Scan for the cell matching the given text and deliver its (x, y) coordinate at center. 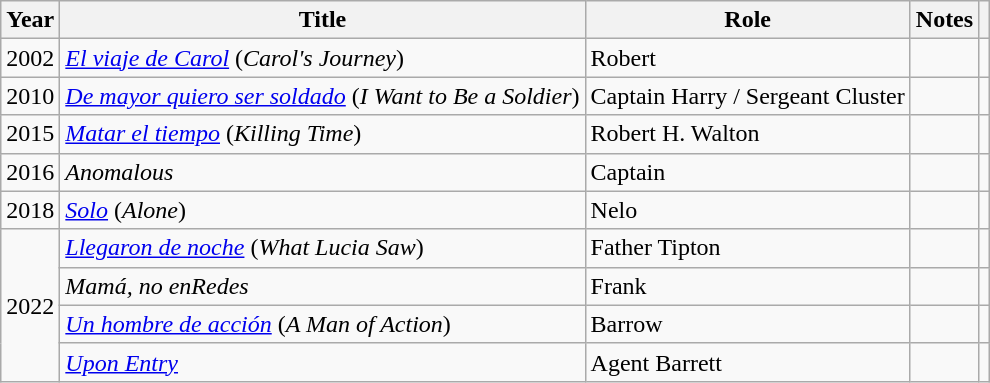
Anomalous (322, 172)
Solo (Alone) (322, 210)
Robert (748, 58)
Robert H. Walton (748, 134)
Captain Harry / Sergeant Cluster (748, 96)
Year (30, 20)
Upon Entry (322, 362)
Mamá, no enRedes (322, 286)
El viaje de Carol (Carol's Journey) (322, 58)
2002 (30, 58)
Father Tipton (748, 248)
Llegaron de noche (What Lucia Saw) (322, 248)
Captain (748, 172)
2015 (30, 134)
Barrow (748, 324)
De mayor quiero ser soldado (I Want to Be a Soldier) (322, 96)
Nelo (748, 210)
Title (322, 20)
2010 (30, 96)
2016 (30, 172)
Un hombre de acción (A Man of Action) (322, 324)
Frank (748, 286)
Matar el tiempo (Killing Time) (322, 134)
Notes (944, 20)
Agent Barrett (748, 362)
Role (748, 20)
2022 (30, 305)
2018 (30, 210)
